Extract the [X, Y] coordinate from the center of the cell holding the provided text.  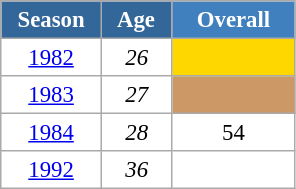
54 [234, 133]
26 [136, 58]
1984 [52, 133]
1992 [52, 170]
Age [136, 20]
Season [52, 20]
1982 [52, 58]
36 [136, 170]
1983 [52, 95]
28 [136, 133]
Overall [234, 20]
27 [136, 95]
